For the text-containing cell, return its midpoint in [x, y] coordinate format. 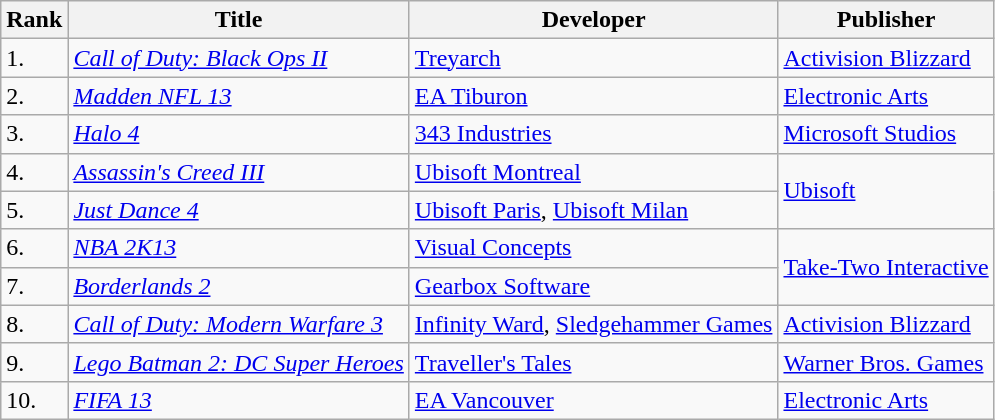
Microsoft Studios [886, 134]
7. [34, 286]
Publisher [886, 20]
1. [34, 58]
Title [238, 20]
Infinity Ward, Sledgehammer Games [594, 324]
Call of Duty: Modern Warfare 3 [238, 324]
Madden NFL 13 [238, 96]
Call of Duty: Black Ops II [238, 58]
Just Dance 4 [238, 210]
FIFA 13 [238, 400]
Halo 4 [238, 134]
Traveller's Tales [594, 362]
Developer [594, 20]
Warner Bros. Games [886, 362]
Ubisoft Paris, Ubisoft Milan [594, 210]
9. [34, 362]
EA Vancouver [594, 400]
6. [34, 248]
Take-Two Interactive [886, 267]
NBA 2K13 [238, 248]
8. [34, 324]
Rank [34, 20]
Borderlands 2 [238, 286]
Ubisoft [886, 191]
4. [34, 172]
Assassin's Creed III [238, 172]
Treyarch [594, 58]
Lego Batman 2: DC Super Heroes [238, 362]
2. [34, 96]
Gearbox Software [594, 286]
Visual Concepts [594, 248]
EA Tiburon [594, 96]
Ubisoft Montreal [594, 172]
5. [34, 210]
3. [34, 134]
10. [34, 400]
343 Industries [594, 134]
